From the cell containing the given text, extract its center point as [x, y] coordinate. 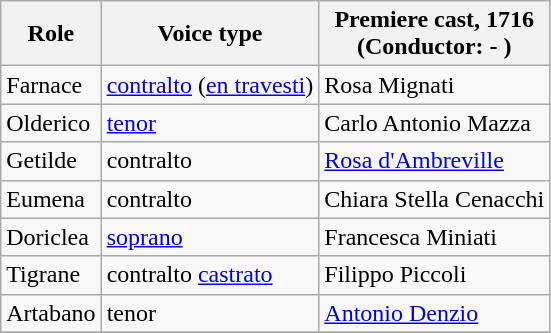
Francesca Miniati [434, 237]
Getilde [51, 161]
Voice type [210, 34]
contralto (en travesti) [210, 85]
Role [51, 34]
Filippo Piccoli [434, 275]
soprano [210, 237]
Chiara Stella Cenacchi [434, 199]
Artabano [51, 313]
Rosa d'Ambreville [434, 161]
Eumena [51, 199]
Antonio Denzio [434, 313]
Olderico [51, 123]
Tigrane [51, 275]
Premiere cast, 1716 (Conductor: - ) [434, 34]
Rosa Mignati [434, 85]
Carlo Antonio Mazza [434, 123]
Doriclea [51, 237]
Farnace [51, 85]
contralto castrato [210, 275]
